Return (X, Y) of the center of cell containing provided text 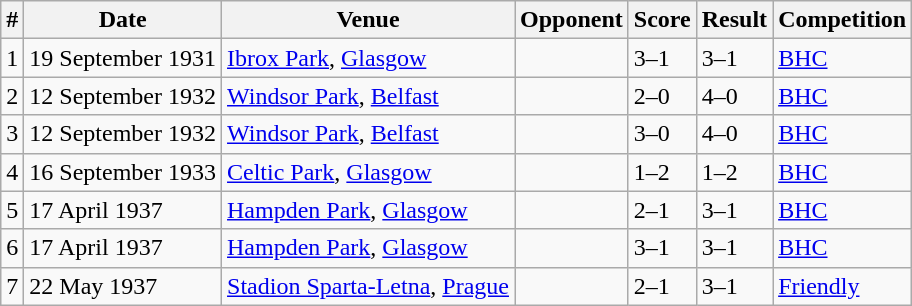
Score (662, 20)
22 May 1937 (123, 286)
Competition (842, 20)
3 (12, 134)
3–0 (662, 134)
# (12, 20)
Ibrox Park, Glasgow (368, 58)
2 (12, 96)
Date (123, 20)
2–0 (662, 96)
1 (12, 58)
6 (12, 248)
4 (12, 172)
Opponent (571, 20)
Result (734, 20)
Stadion Sparta-Letna, Prague (368, 286)
Celtic Park, Glasgow (368, 172)
16 September 1933 (123, 172)
Venue (368, 20)
7 (12, 286)
5 (12, 210)
19 September 1931 (123, 58)
Friendly (842, 286)
